Capture the cell that displays the provided text and extract its (x, y) central coordinate. 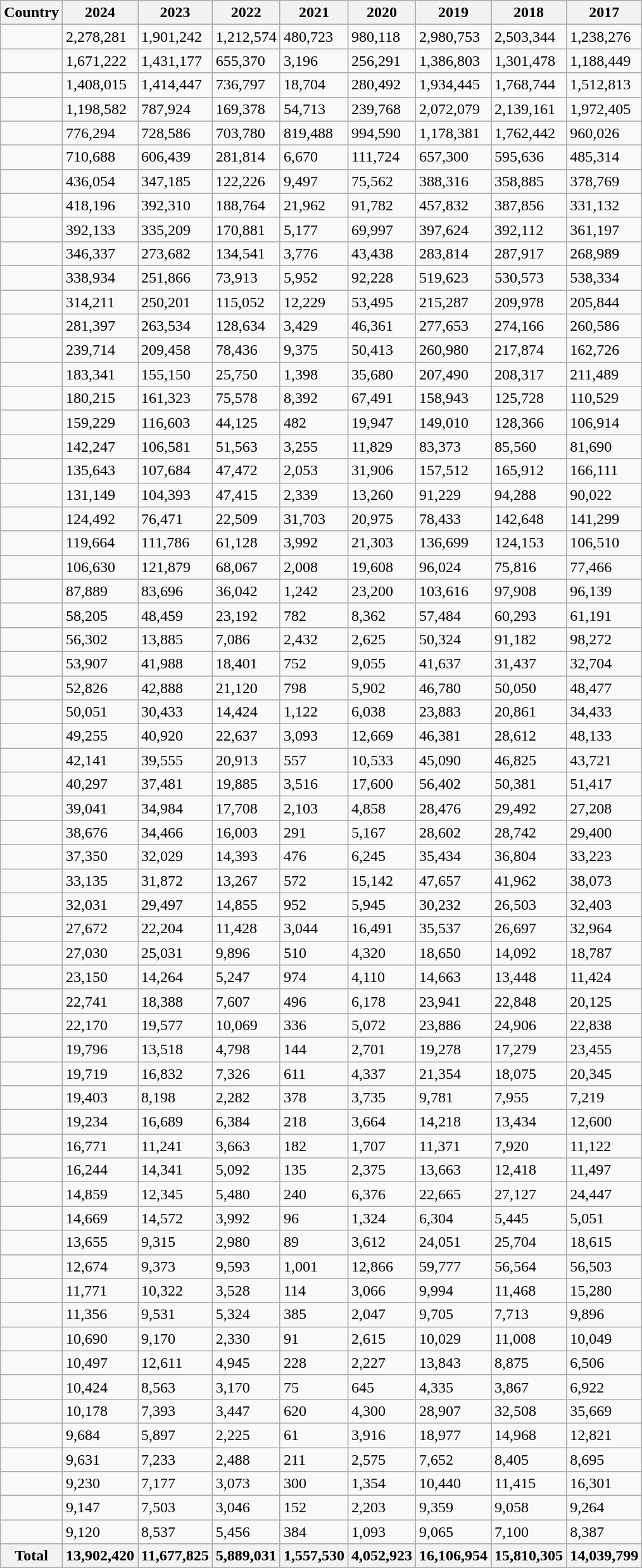
19,796 (100, 1049)
135 (314, 1170)
12,600 (604, 1122)
159,229 (100, 423)
149,010 (453, 423)
180,215 (100, 398)
2,072,079 (453, 109)
13,448 (529, 977)
3,447 (246, 1411)
207,490 (453, 374)
7,607 (246, 1001)
7,086 (246, 639)
2,227 (381, 1363)
27,672 (100, 929)
1,414,447 (175, 85)
211 (314, 1459)
90,022 (604, 495)
2,625 (381, 639)
7,955 (529, 1098)
3,073 (246, 1484)
157,512 (453, 471)
14,039,799 (604, 1556)
18,401 (246, 663)
6,304 (453, 1218)
23,150 (100, 977)
358,885 (529, 181)
218 (314, 1122)
111,786 (175, 543)
5,324 (246, 1315)
14,968 (529, 1435)
75 (314, 1387)
56,302 (100, 639)
8,875 (529, 1363)
124,492 (100, 519)
26,697 (529, 929)
13,267 (246, 881)
183,341 (100, 374)
50,381 (529, 784)
655,370 (246, 61)
19,278 (453, 1049)
13,885 (175, 639)
128,366 (529, 423)
31,437 (529, 663)
1,398 (314, 374)
31,872 (175, 881)
25,750 (246, 374)
136,699 (453, 543)
18,704 (314, 85)
388,316 (453, 181)
215,287 (453, 302)
44,125 (246, 423)
703,780 (246, 133)
11,677,825 (175, 1556)
752 (314, 663)
43,721 (604, 760)
2023 (175, 13)
392,112 (529, 229)
510 (314, 953)
9,497 (314, 181)
10,497 (100, 1363)
7,393 (175, 1411)
34,984 (175, 808)
6,506 (604, 1363)
106,510 (604, 543)
5,889,031 (246, 1556)
122,226 (246, 181)
251,866 (175, 277)
13,518 (175, 1049)
5,456 (246, 1532)
22,741 (100, 1001)
47,415 (246, 495)
162,726 (604, 350)
12,229 (314, 302)
131,149 (100, 495)
46,361 (381, 326)
78,433 (453, 519)
28,602 (453, 832)
9,315 (175, 1242)
8,695 (604, 1459)
1,093 (381, 1532)
170,881 (246, 229)
16,689 (175, 1122)
29,492 (529, 808)
7,219 (604, 1098)
10,029 (453, 1339)
338,934 (100, 277)
22,509 (246, 519)
2,008 (314, 567)
14,393 (246, 857)
15,810,305 (529, 1556)
3,663 (246, 1146)
1,122 (314, 712)
4,798 (246, 1049)
98,272 (604, 639)
336 (314, 1025)
314,211 (100, 302)
38,073 (604, 881)
209,978 (529, 302)
16,771 (100, 1146)
14,669 (100, 1218)
14,663 (453, 977)
26,503 (529, 905)
33,223 (604, 857)
45,090 (453, 760)
67,491 (381, 398)
397,624 (453, 229)
994,590 (381, 133)
22,848 (529, 1001)
144 (314, 1049)
482 (314, 423)
18,075 (529, 1074)
11,356 (100, 1315)
115,052 (246, 302)
24,051 (453, 1242)
19,234 (100, 1122)
300 (314, 1484)
260,586 (604, 326)
9,147 (100, 1508)
91,782 (381, 205)
14,218 (453, 1122)
14,341 (175, 1170)
81,690 (604, 447)
78,436 (246, 350)
10,069 (246, 1025)
3,867 (529, 1387)
1,178,381 (453, 133)
13,663 (453, 1170)
283,814 (453, 253)
36,042 (246, 591)
273,682 (175, 253)
5,247 (246, 977)
39,555 (175, 760)
13,902,420 (100, 1556)
77,466 (604, 567)
239,768 (381, 109)
31,703 (314, 519)
107,684 (175, 471)
8,387 (604, 1532)
2,139,161 (529, 109)
595,636 (529, 157)
736,797 (246, 85)
19,608 (381, 567)
28,742 (529, 832)
22,637 (246, 736)
57,484 (453, 615)
20,345 (604, 1074)
3,044 (314, 929)
18,977 (453, 1435)
12,611 (175, 1363)
9,058 (529, 1508)
188,764 (246, 205)
3,066 (381, 1291)
121,879 (175, 567)
35,537 (453, 929)
2,503,344 (529, 37)
710,688 (100, 157)
15,280 (604, 1291)
83,696 (175, 591)
58,205 (100, 615)
12,674 (100, 1266)
23,455 (604, 1049)
3,776 (314, 253)
25,704 (529, 1242)
182 (314, 1146)
9,531 (175, 1315)
37,350 (100, 857)
16,491 (381, 929)
18,787 (604, 953)
Total (32, 1556)
48,133 (604, 736)
10,178 (100, 1411)
952 (314, 905)
5,902 (381, 687)
30,232 (453, 905)
392,310 (175, 205)
48,459 (175, 615)
91 (314, 1339)
19,403 (100, 1098)
457,832 (453, 205)
10,424 (100, 1387)
5,445 (529, 1218)
15,142 (381, 881)
27,208 (604, 808)
3,255 (314, 447)
3,528 (246, 1291)
274,166 (529, 326)
361,197 (604, 229)
61 (314, 1435)
480,723 (314, 37)
10,440 (453, 1484)
158,943 (453, 398)
281,397 (100, 326)
2020 (381, 13)
2,047 (381, 1315)
10,049 (604, 1339)
7,920 (529, 1146)
1,768,744 (529, 85)
3,429 (314, 326)
9,170 (175, 1339)
33,135 (100, 881)
9,375 (314, 350)
42,888 (175, 687)
9,684 (100, 1435)
35,434 (453, 857)
280,492 (381, 85)
9,373 (175, 1266)
12,669 (381, 736)
96,024 (453, 567)
1,301,478 (529, 61)
21,303 (381, 543)
782 (314, 615)
94,288 (529, 495)
4,335 (453, 1387)
38,676 (100, 832)
485,314 (604, 157)
7,177 (175, 1484)
11,829 (381, 447)
538,334 (604, 277)
12,418 (529, 1170)
1,512,813 (604, 85)
29,400 (604, 832)
92,228 (381, 277)
111,724 (381, 157)
2021 (314, 13)
4,320 (381, 953)
22,204 (175, 929)
1,671,222 (100, 61)
18,650 (453, 953)
1,901,242 (175, 37)
23,200 (381, 591)
291 (314, 832)
96 (314, 1218)
2,339 (314, 495)
19,577 (175, 1025)
331,132 (604, 205)
40,297 (100, 784)
14,264 (175, 977)
2,203 (381, 1508)
28,476 (453, 808)
169,378 (246, 109)
418,196 (100, 205)
43,438 (381, 253)
53,495 (381, 302)
1,762,442 (529, 133)
51,563 (246, 447)
20,861 (529, 712)
250,201 (175, 302)
13,843 (453, 1363)
27,127 (529, 1194)
11,122 (604, 1146)
5,051 (604, 1218)
19,947 (381, 423)
49,255 (100, 736)
6,178 (381, 1001)
3,196 (314, 61)
2017 (604, 13)
980,118 (381, 37)
30,433 (175, 712)
13,260 (381, 495)
1,238,276 (604, 37)
6,245 (381, 857)
14,092 (529, 953)
2,375 (381, 1170)
69,997 (381, 229)
205,844 (604, 302)
346,337 (100, 253)
11,371 (453, 1146)
1,212,574 (246, 37)
89 (314, 1242)
40,920 (175, 736)
496 (314, 1001)
9,120 (100, 1532)
124,153 (529, 543)
97,908 (529, 591)
14,424 (246, 712)
277,653 (453, 326)
387,856 (529, 205)
7,652 (453, 1459)
2,701 (381, 1049)
13,655 (100, 1242)
2,980,753 (453, 37)
4,110 (381, 977)
657,300 (453, 157)
3,093 (314, 736)
50,051 (100, 712)
6,038 (381, 712)
974 (314, 977)
56,402 (453, 784)
35,669 (604, 1411)
20,975 (381, 519)
28,907 (453, 1411)
2,432 (314, 639)
41,962 (529, 881)
11,241 (175, 1146)
59,777 (453, 1266)
22,838 (604, 1025)
1,707 (381, 1146)
23,886 (453, 1025)
46,780 (453, 687)
28,612 (529, 736)
7,503 (175, 1508)
19,885 (246, 784)
60,293 (529, 615)
22,665 (453, 1194)
11,771 (100, 1291)
4,858 (381, 808)
29,497 (175, 905)
5,092 (246, 1170)
2,330 (246, 1339)
1,386,803 (453, 61)
7,713 (529, 1315)
9,264 (604, 1508)
Country (32, 13)
3,046 (246, 1508)
4,300 (381, 1411)
3,916 (381, 1435)
572 (314, 881)
17,279 (529, 1049)
2024 (100, 13)
9,065 (453, 1532)
611 (314, 1074)
31,906 (381, 471)
385 (314, 1315)
228 (314, 1363)
2,282 (246, 1098)
125,728 (529, 398)
1,354 (381, 1484)
18,388 (175, 1001)
161,323 (175, 398)
1,001 (314, 1266)
1,198,582 (100, 109)
557 (314, 760)
787,924 (175, 109)
155,150 (175, 374)
37,481 (175, 784)
39,041 (100, 808)
110,529 (604, 398)
3,612 (381, 1242)
11,468 (529, 1291)
91,229 (453, 495)
152 (314, 1508)
12,821 (604, 1435)
142,648 (529, 519)
14,855 (246, 905)
5,480 (246, 1194)
48,477 (604, 687)
13,434 (529, 1122)
11,415 (529, 1484)
2,103 (314, 808)
11,008 (529, 1339)
7,233 (175, 1459)
392,133 (100, 229)
166,111 (604, 471)
217,874 (529, 350)
8,563 (175, 1387)
476 (314, 857)
106,914 (604, 423)
76,471 (175, 519)
56,503 (604, 1266)
16,003 (246, 832)
10,533 (381, 760)
34,466 (175, 832)
2022 (246, 13)
209,458 (175, 350)
85,560 (529, 447)
347,185 (175, 181)
21,962 (314, 205)
9,230 (100, 1484)
32,403 (604, 905)
2,980 (246, 1242)
91,182 (529, 639)
3,516 (314, 784)
2,575 (381, 1459)
256,291 (381, 61)
776,294 (100, 133)
2019 (453, 13)
119,664 (100, 543)
51,417 (604, 784)
8,362 (381, 615)
3,735 (381, 1098)
21,354 (453, 1074)
16,301 (604, 1484)
135,643 (100, 471)
378 (314, 1098)
2018 (529, 13)
6,670 (314, 157)
4,945 (246, 1363)
1,557,530 (314, 1556)
134,541 (246, 253)
3,664 (381, 1122)
5,945 (381, 905)
819,488 (314, 133)
75,578 (246, 398)
9,359 (453, 1508)
11,497 (604, 1170)
12,345 (175, 1194)
606,439 (175, 157)
530,573 (529, 277)
103,616 (453, 591)
52,826 (100, 687)
287,917 (529, 253)
36,804 (529, 857)
8,537 (175, 1532)
2,488 (246, 1459)
10,322 (175, 1291)
46,825 (529, 760)
50,050 (529, 687)
5,167 (381, 832)
23,883 (453, 712)
75,562 (381, 181)
24,447 (604, 1194)
5,897 (175, 1435)
42,141 (100, 760)
239,714 (100, 350)
1,242 (314, 591)
17,708 (246, 808)
87,889 (100, 591)
14,572 (175, 1218)
519,623 (453, 277)
73,913 (246, 277)
17,600 (381, 784)
50,324 (453, 639)
61,128 (246, 543)
61,191 (604, 615)
1,972,405 (604, 109)
4,337 (381, 1074)
3,170 (246, 1387)
41,637 (453, 663)
2,053 (314, 471)
4,052,923 (381, 1556)
141,299 (604, 519)
11,428 (246, 929)
114 (314, 1291)
378,769 (604, 181)
34,433 (604, 712)
1,408,015 (100, 85)
240 (314, 1194)
8,405 (529, 1459)
104,393 (175, 495)
106,630 (100, 567)
41,988 (175, 663)
9,593 (246, 1266)
10,690 (100, 1339)
5,072 (381, 1025)
9,705 (453, 1315)
9,994 (453, 1291)
142,247 (100, 447)
47,472 (246, 471)
46,381 (453, 736)
32,031 (100, 905)
6,376 (381, 1194)
2,278,281 (100, 37)
16,832 (175, 1074)
32,508 (529, 1411)
1,324 (381, 1218)
25,031 (175, 953)
50,413 (381, 350)
18,615 (604, 1242)
960,026 (604, 133)
11,424 (604, 977)
2,225 (246, 1435)
5,177 (314, 229)
268,989 (604, 253)
8,392 (314, 398)
54,713 (314, 109)
645 (381, 1387)
24,906 (529, 1025)
20,125 (604, 1001)
83,373 (453, 447)
23,941 (453, 1001)
12,866 (381, 1266)
20,913 (246, 760)
96,139 (604, 591)
335,209 (175, 229)
281,814 (246, 157)
32,704 (604, 663)
68,067 (246, 567)
27,030 (100, 953)
7,100 (529, 1532)
620 (314, 1411)
384 (314, 1532)
7,326 (246, 1074)
116,603 (175, 423)
2,615 (381, 1339)
728,586 (175, 133)
1,188,449 (604, 61)
14,859 (100, 1194)
9,631 (100, 1459)
798 (314, 687)
21,120 (246, 687)
47,657 (453, 881)
260,980 (453, 350)
9,781 (453, 1098)
35,680 (381, 374)
128,634 (246, 326)
6,384 (246, 1122)
19,719 (100, 1074)
436,054 (100, 181)
8,198 (175, 1098)
5,952 (314, 277)
208,317 (529, 374)
1,934,445 (453, 85)
6,922 (604, 1387)
9,055 (381, 663)
56,564 (529, 1266)
75,816 (529, 567)
22,170 (100, 1025)
106,581 (175, 447)
1,431,177 (175, 61)
32,029 (175, 857)
16,244 (100, 1170)
165,912 (529, 471)
263,534 (175, 326)
211,489 (604, 374)
16,106,954 (453, 1556)
53,907 (100, 663)
23,192 (246, 615)
32,964 (604, 929)
